Search for the cell housing the specified text and yield its (X, Y) center coordinate. 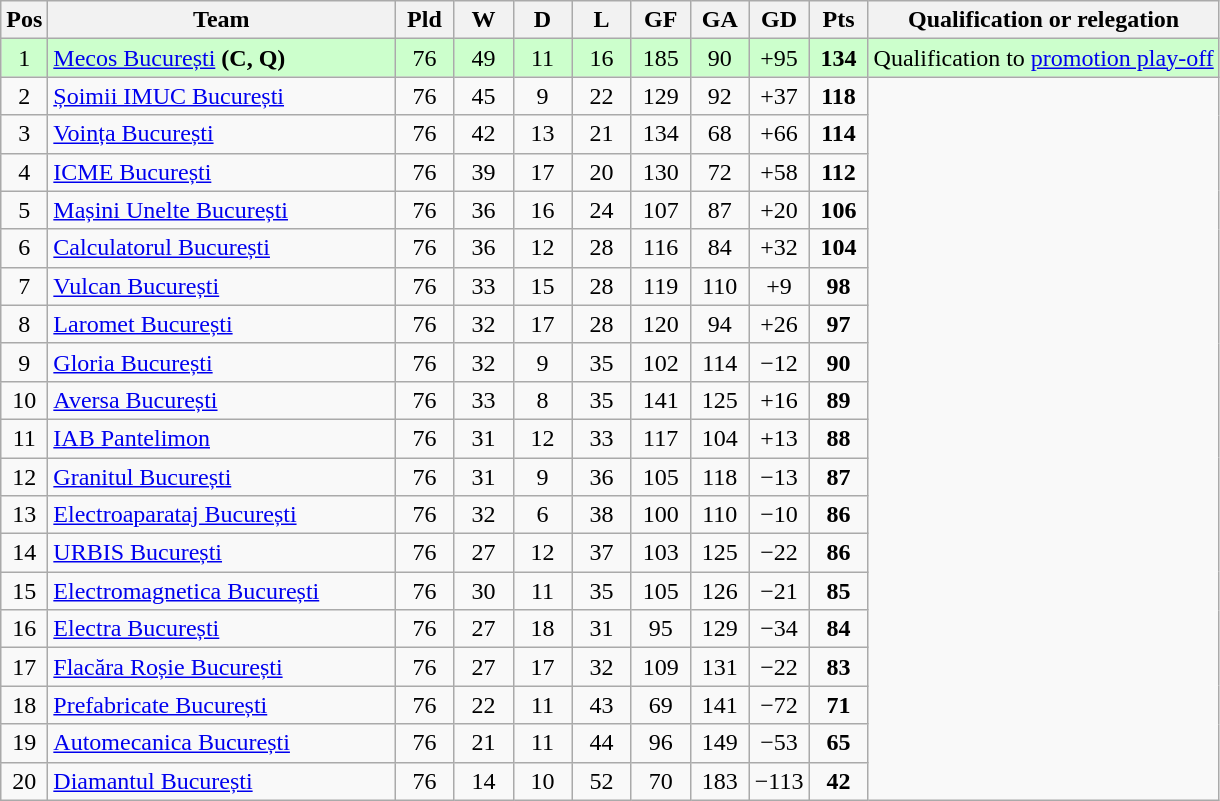
52 (602, 781)
Electra București (222, 629)
119 (660, 286)
5 (24, 210)
+66 (779, 134)
117 (660, 438)
106 (838, 210)
URBIS București (222, 553)
Qualification to promotion play-off (1044, 58)
30 (484, 591)
−34 (779, 629)
49 (484, 58)
+20 (779, 210)
103 (660, 553)
Pts (838, 20)
Granitul București (222, 477)
149 (720, 743)
Șoimii IMUC București (222, 96)
−12 (779, 362)
85 (838, 591)
38 (602, 515)
2 (24, 96)
Pos (24, 20)
116 (660, 248)
3 (24, 134)
43 (602, 705)
92 (720, 96)
+16 (779, 400)
Aversa București (222, 400)
Mecos București (C, Q) (222, 58)
+13 (779, 438)
−10 (779, 515)
120 (660, 324)
1 (24, 58)
68 (720, 134)
185 (660, 58)
96 (660, 743)
+9 (779, 286)
88 (838, 438)
ICME București (222, 172)
Vulcan București (222, 286)
183 (720, 781)
+95 (779, 58)
+58 (779, 172)
131 (720, 667)
70 (660, 781)
+37 (779, 96)
107 (660, 210)
95 (660, 629)
Diamantul București (222, 781)
39 (484, 172)
Qualification or relegation (1044, 20)
GD (779, 20)
GF (660, 20)
+32 (779, 248)
GA (720, 20)
L (602, 20)
IAB Pantelimon (222, 438)
−113 (779, 781)
7 (24, 286)
Electroaparataj București (222, 515)
Laromet București (222, 324)
4 (24, 172)
Prefabricate București (222, 705)
83 (838, 667)
102 (660, 362)
Automecanica București (222, 743)
71 (838, 705)
−72 (779, 705)
W (484, 20)
−53 (779, 743)
D (542, 20)
−21 (779, 591)
89 (838, 400)
Team (222, 20)
Flacăra Roșie București (222, 667)
97 (838, 324)
Electromagnetica București (222, 591)
−13 (779, 477)
Pld (424, 20)
Gloria București (222, 362)
98 (838, 286)
+26 (779, 324)
130 (660, 172)
19 (24, 743)
94 (720, 324)
65 (838, 743)
Calculatorul București (222, 248)
100 (660, 515)
109 (660, 667)
126 (720, 591)
69 (660, 705)
37 (602, 553)
Voința București (222, 134)
112 (838, 172)
24 (602, 210)
Mașini Unelte București (222, 210)
45 (484, 96)
44 (602, 743)
72 (720, 172)
